Output the (X, Y) coordinate of the center of the cell containing the given text.  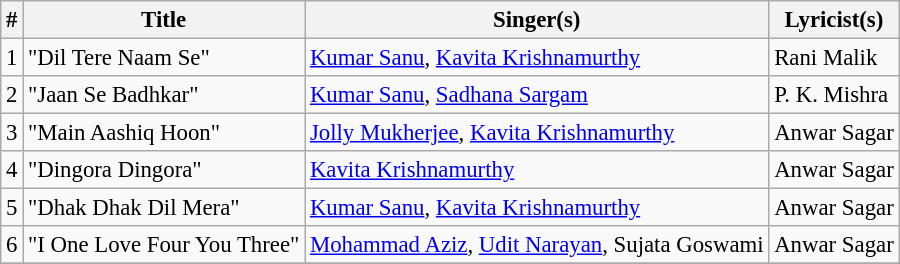
5 (12, 208)
"Dil Tere Naam Se" (164, 58)
"Jaan Se Badhkar" (164, 95)
2 (12, 95)
Jolly Mukherjee, Kavita Krishnamurthy (537, 133)
"Main Aashiq Hoon" (164, 133)
1 (12, 58)
4 (12, 170)
3 (12, 133)
"Dingora Dingora" (164, 170)
"I One Love Four You Three" (164, 245)
# (12, 20)
Kavita Krishnamurthy (537, 170)
Rani Malik (834, 58)
Kumar Sanu, Sadhana Sargam (537, 95)
P. K. Mishra (834, 95)
Singer(s) (537, 20)
6 (12, 245)
Title (164, 20)
Mohammad Aziz, Udit Narayan, Sujata Goswami (537, 245)
Lyricist(s) (834, 20)
"Dhak Dhak Dil Mera" (164, 208)
